For the text-containing cell, return its midpoint in [x, y] coordinate format. 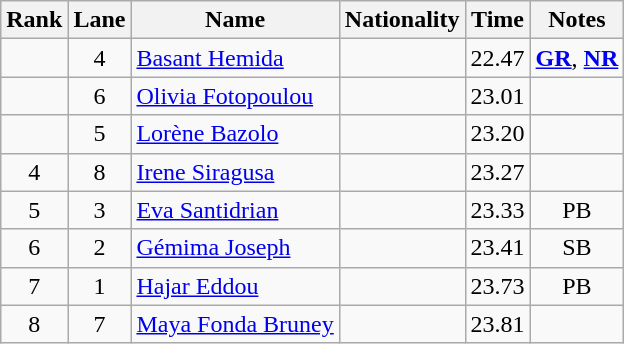
GR, NR [577, 58]
Name [235, 20]
Olivia Fotopoulou [235, 96]
3 [100, 210]
Maya Fonda Bruney [235, 324]
23.20 [498, 134]
Time [498, 20]
23.27 [498, 172]
22.47 [498, 58]
Notes [577, 20]
2 [100, 248]
23.41 [498, 248]
1 [100, 286]
Nationality [402, 20]
Basant Hemida [235, 58]
Hajar Eddou [235, 286]
23.33 [498, 210]
SB [577, 248]
Irene Siragusa [235, 172]
23.01 [498, 96]
Lane [100, 20]
Gémima Joseph [235, 248]
Eva Santidrian [235, 210]
23.73 [498, 286]
Lorène Bazolo [235, 134]
Rank [34, 20]
23.81 [498, 324]
